Detect which cell encompasses the target text, then output its (x, y) center coordinate. 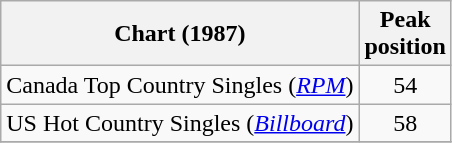
Canada Top Country Singles (RPM) (180, 85)
54 (405, 85)
Peakposition (405, 34)
Chart (1987) (180, 34)
58 (405, 123)
US Hot Country Singles (Billboard) (180, 123)
